From the cell containing the given text, extract its center point as (x, y) coordinate. 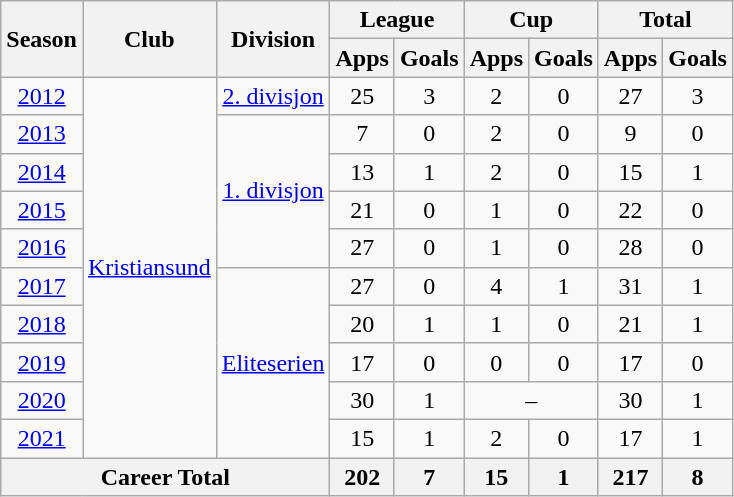
2016 (42, 248)
28 (630, 248)
4 (496, 286)
2013 (42, 134)
Season (42, 39)
25 (362, 96)
31 (630, 286)
2014 (42, 172)
2015 (42, 210)
Total (665, 20)
2020 (42, 400)
Kristiansund (149, 268)
2019 (42, 362)
Cup (531, 20)
2012 (42, 96)
20 (362, 324)
9 (630, 134)
2017 (42, 286)
2021 (42, 438)
217 (630, 477)
Eliteserien (273, 362)
2. divisjon (273, 96)
– (531, 400)
13 (362, 172)
Career Total (166, 477)
League (397, 20)
202 (362, 477)
8 (698, 477)
Division (273, 39)
2018 (42, 324)
Club (149, 39)
1. divisjon (273, 191)
22 (630, 210)
